Search for the cell housing the specified text and yield its [X, Y] center coordinate. 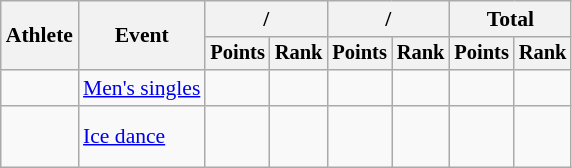
Event [142, 36]
Total [510, 19]
Men's singles [142, 88]
Ice dance [142, 136]
Athlete [40, 36]
